Locate the cell with the specified text and output its (X, Y) center coordinate. 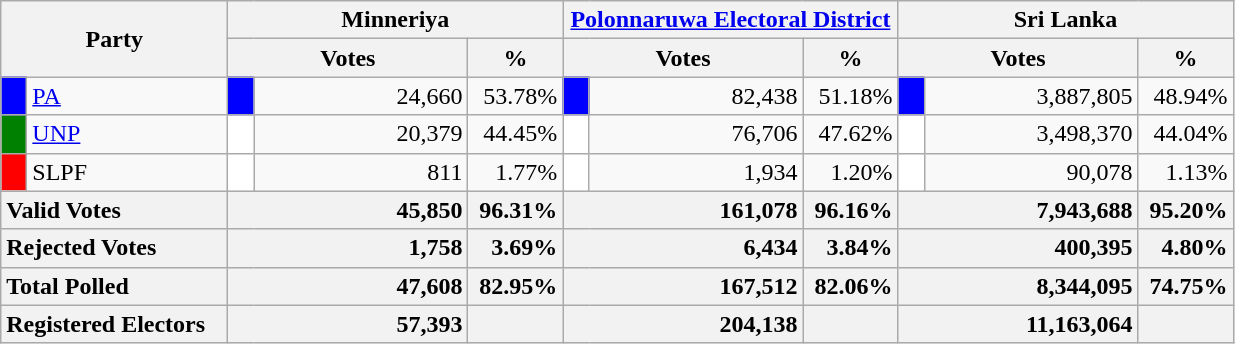
8,344,095 (1018, 286)
74.75% (1186, 286)
45,850 (348, 210)
76,706 (696, 134)
11,163,064 (1018, 324)
3.69% (516, 248)
Party (114, 39)
811 (361, 172)
400,395 (1018, 248)
7,943,688 (1018, 210)
1,758 (348, 248)
6,434 (683, 248)
Rejected Votes (114, 248)
SLPF (128, 172)
44.45% (516, 134)
Polonnaruwa Electoral District (730, 20)
1.77% (516, 172)
204,138 (683, 324)
57,393 (348, 324)
47.62% (850, 134)
20,379 (361, 134)
167,512 (683, 286)
Sri Lanka (1066, 20)
Total Polled (114, 286)
96.31% (516, 210)
1.20% (850, 172)
82.06% (850, 286)
1.13% (1186, 172)
44.04% (1186, 134)
24,660 (361, 96)
3,498,370 (1031, 134)
Registered Electors (114, 324)
Valid Votes (114, 210)
PA (128, 96)
82.95% (516, 286)
47,608 (348, 286)
3,887,805 (1031, 96)
Minneriya (396, 20)
53.78% (516, 96)
95.20% (1186, 210)
161,078 (683, 210)
3.84% (850, 248)
82,438 (696, 96)
96.16% (850, 210)
4.80% (1186, 248)
1,934 (696, 172)
UNP (128, 134)
90,078 (1031, 172)
51.18% (850, 96)
48.94% (1186, 96)
